Return (x, y) of the center of cell containing provided text 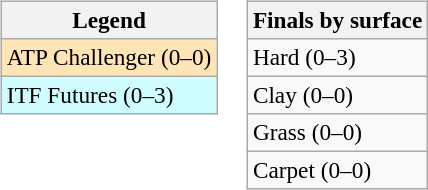
ATP Challenger (0–0) (108, 57)
Finals by surface (337, 20)
Grass (0–0) (337, 133)
Hard (0–3) (337, 57)
Legend (108, 20)
Clay (0–0) (337, 95)
Carpet (0–0) (337, 171)
ITF Futures (0–3) (108, 95)
